Output the [X, Y] coordinate of the center of the cell containing the given text.  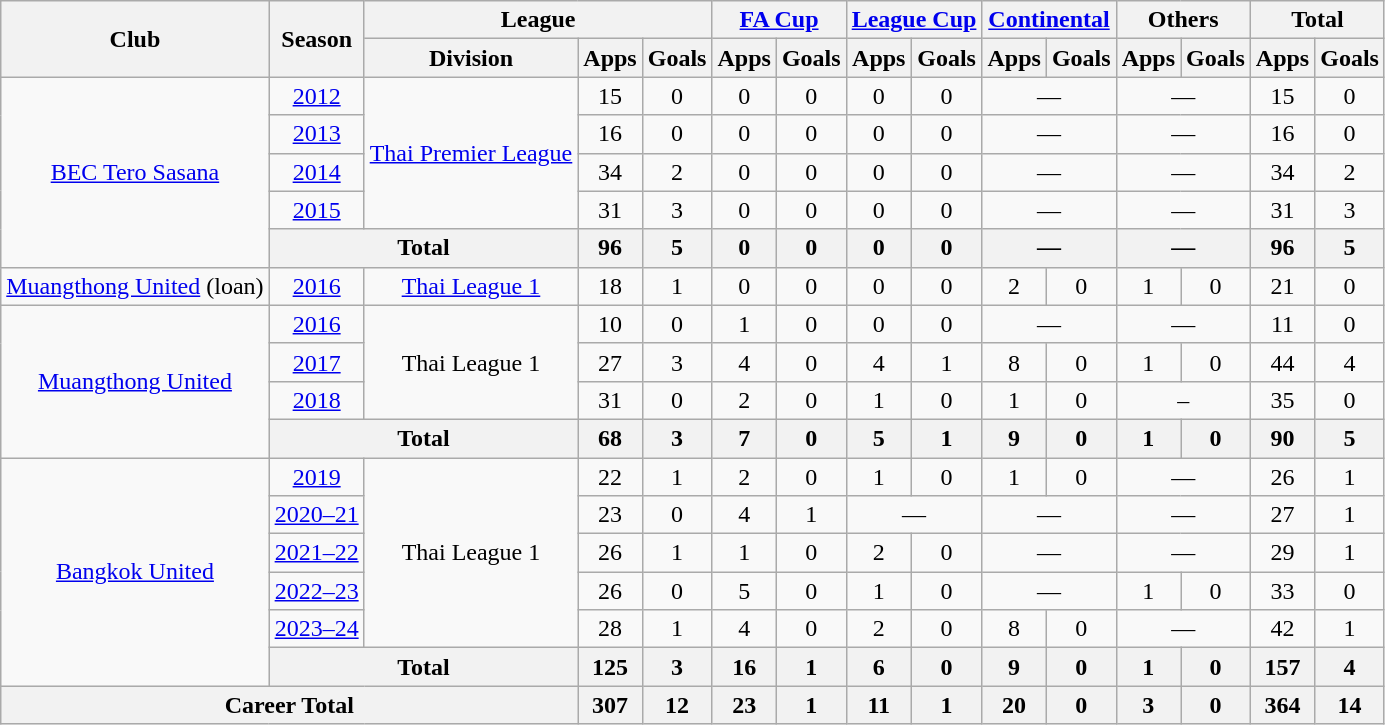
10 [610, 324]
League [538, 20]
Division [471, 58]
35 [1282, 400]
Career Total [290, 705]
22 [610, 477]
12 [677, 705]
Continental [1049, 20]
2021–22 [316, 553]
Muangthong United [135, 381]
2023–24 [316, 629]
307 [610, 705]
FA Cup [779, 20]
29 [1282, 553]
44 [1282, 362]
14 [1350, 705]
28 [610, 629]
2018 [316, 400]
68 [610, 438]
2015 [316, 210]
Club [135, 39]
20 [1014, 705]
125 [610, 667]
21 [1282, 286]
BEC Tero Sasana [135, 172]
Others [1183, 20]
157 [1282, 667]
2020–21 [316, 515]
33 [1282, 591]
42 [1282, 629]
Season [316, 39]
2017 [316, 362]
Thai Premier League [471, 153]
90 [1282, 438]
2012 [316, 96]
2019 [316, 477]
Bangkok United [135, 572]
League Cup [914, 20]
364 [1282, 705]
2022–23 [316, 591]
2013 [316, 134]
Muangthong United (loan) [135, 286]
6 [878, 667]
– [1183, 400]
7 [744, 438]
18 [610, 286]
2014 [316, 172]
